Detect which cell encompasses the target text, then output its (X, Y) center coordinate. 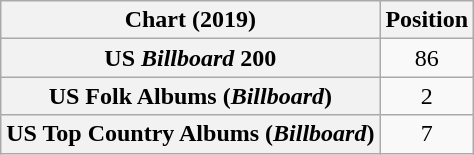
Position (427, 20)
86 (427, 58)
US Billboard 200 (190, 58)
US Folk Albums (Billboard) (190, 96)
2 (427, 96)
Chart (2019) (190, 20)
US Top Country Albums (Billboard) (190, 134)
7 (427, 134)
